Provide the (x, y) coordinate of the cell's center where the given text is located.  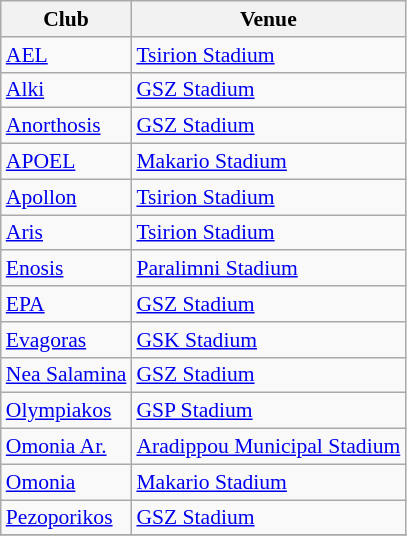
GSK Stadium (268, 340)
Alki (66, 90)
Evagoras (66, 340)
Pezoporikos (66, 518)
Omonia (66, 482)
Nea Salamina (66, 375)
APOEL (66, 162)
Enosis (66, 269)
GSP Stadium (268, 411)
Venue (268, 19)
Omonia Ar. (66, 447)
Club (66, 19)
Olympiakos (66, 411)
Apollon (66, 197)
Aris (66, 233)
Paralimni Stadium (268, 269)
AEL (66, 55)
Aradippou Municipal Stadium (268, 447)
EPA (66, 304)
Anorthosis (66, 126)
